Output the (x, y) coordinate of the center of the cell containing the given text.  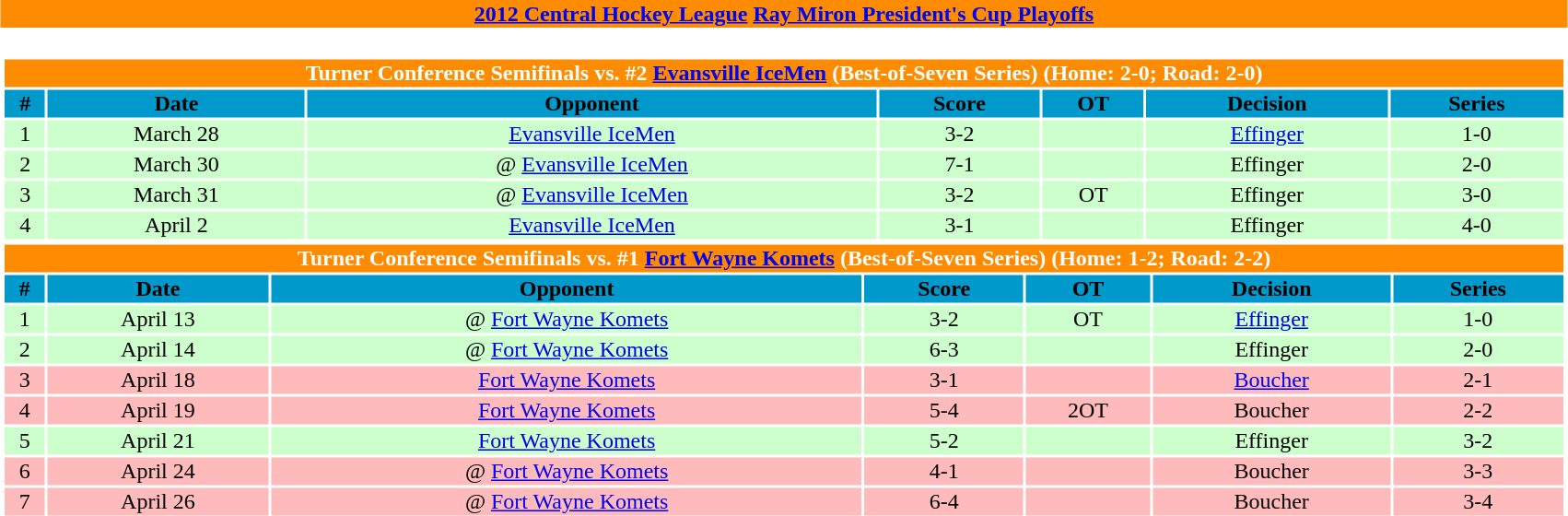
April 18 (158, 381)
Turner Conference Semifinals vs. #1 Fort Wayne Komets (Best-of-Seven Series) (Home: 1-2; Road: 2-2) (783, 259)
April 24 (158, 471)
April 2 (177, 226)
March 31 (177, 194)
April 13 (158, 320)
4-0 (1477, 226)
2OT (1089, 410)
April 21 (158, 441)
April 14 (158, 349)
April 26 (158, 502)
March 30 (177, 165)
April 19 (158, 410)
5-4 (944, 410)
3-3 (1478, 471)
2-2 (1478, 410)
6-4 (944, 502)
7 (24, 502)
6-3 (944, 349)
Turner Conference Semifinals vs. #2 Evansville IceMen (Best-of-Seven Series) (Home: 2-0; Road: 2-0) (783, 73)
2012 Central Hockey League Ray Miron President's Cup Playoffs (784, 14)
3-0 (1477, 194)
7-1 (960, 165)
4-1 (944, 471)
5-2 (944, 441)
March 28 (177, 134)
5 (24, 441)
6 (24, 471)
3-4 (1478, 502)
2-1 (1478, 381)
